Determine the (x, y) coordinate at the center of the cell enclosing the given text.  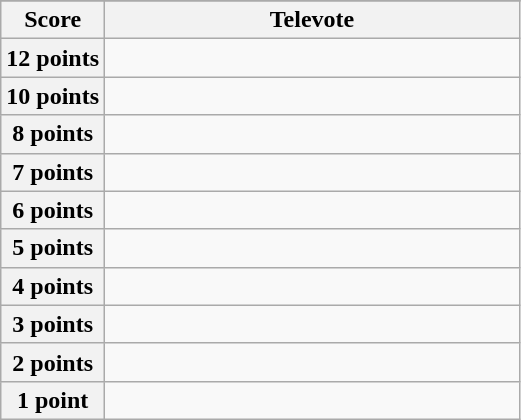
1 point (53, 400)
2 points (53, 362)
7 points (53, 172)
10 points (53, 96)
4 points (53, 286)
3 points (53, 324)
12 points (53, 58)
Score (53, 20)
5 points (53, 248)
Televote (312, 20)
6 points (53, 210)
8 points (53, 134)
